Return [x, y] of the center of cell containing provided text 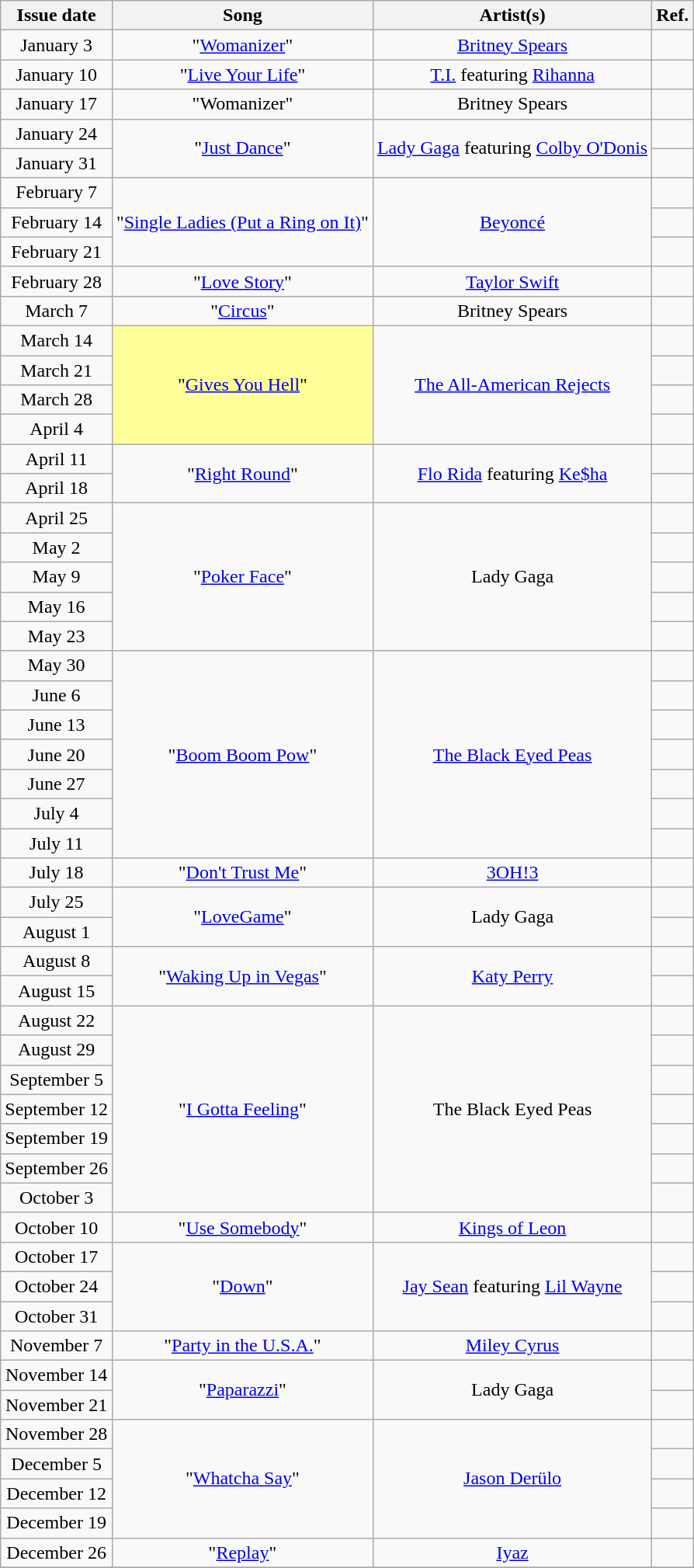
Jay Sean featuring Lil Wayne [512, 1286]
"Use Somebody" [242, 1227]
T.I. featuring Rihanna [512, 75]
December 26 [57, 1552]
October 3 [57, 1198]
September 19 [57, 1139]
Jason Derülo [512, 1479]
"Live Your Life" [242, 75]
June 20 [57, 754]
December 5 [57, 1464]
May 9 [57, 577]
April 4 [57, 429]
Ref. [672, 16]
"Circus" [242, 311]
June 6 [57, 695]
The All-American Rejects [512, 384]
"Right Round" [242, 474]
February 21 [57, 252]
"Don't Trust Me" [242, 873]
August 1 [57, 932]
"Replay" [242, 1552]
May 2 [57, 548]
February 28 [57, 281]
September 12 [57, 1109]
August 15 [57, 991]
December 19 [57, 1523]
March 14 [57, 340]
February 7 [57, 193]
January 17 [57, 104]
"Boom Boom Pow" [242, 754]
Artist(s) [512, 16]
Miley Cyrus [512, 1346]
"Waking Up in Vegas" [242, 976]
"Party in the U.S.A." [242, 1346]
"Poker Face" [242, 577]
July 11 [57, 843]
July 25 [57, 902]
Song [242, 16]
June 27 [57, 784]
Flo Rida featuring Ke$ha [512, 474]
November 14 [57, 1375]
October 24 [57, 1286]
Taylor Swift [512, 281]
January 10 [57, 75]
April 25 [57, 518]
Beyoncé [512, 222]
September 5 [57, 1080]
October 31 [57, 1316]
March 21 [57, 370]
"Gives You Hell" [242, 384]
June 13 [57, 725]
November 21 [57, 1405]
"Down" [242, 1286]
January 3 [57, 45]
Katy Perry [512, 976]
"LoveGame" [242, 917]
"I Gotta Feeling" [242, 1109]
April 11 [57, 459]
"Just Dance" [242, 148]
April 18 [57, 488]
November 28 [57, 1434]
March 28 [57, 400]
March 7 [57, 311]
3OH!3 [512, 873]
October 10 [57, 1227]
July 4 [57, 813]
Kings of Leon [512, 1227]
January 24 [57, 134]
August 29 [57, 1050]
September 26 [57, 1168]
Issue date [57, 16]
November 7 [57, 1346]
May 30 [57, 666]
December 12 [57, 1493]
Lady Gaga featuring Colby O'Donis [512, 148]
July 18 [57, 873]
January 31 [57, 163]
"Single Ladies (Put a Ring on It)" [242, 222]
"Paparazzi" [242, 1390]
February 14 [57, 222]
August 8 [57, 961]
"Love Story" [242, 281]
October 17 [57, 1257]
May 23 [57, 636]
May 16 [57, 607]
August 22 [57, 1020]
"Whatcha Say" [242, 1479]
Iyaz [512, 1552]
